Identify which cell holds the provided text, then report its (x, y) central coordinate. 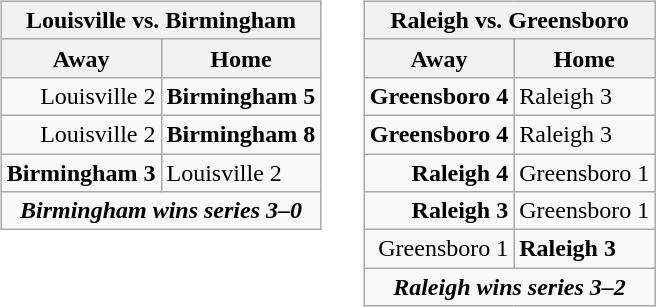
Birmingham 8 (241, 134)
Birmingham 5 (241, 96)
Louisville vs. Birmingham (161, 20)
Raleigh vs. Greensboro (510, 20)
Raleigh wins series 3–2 (510, 287)
Birmingham 3 (81, 173)
Birmingham wins series 3–0 (161, 211)
Raleigh 4 (439, 173)
